Return the (X, Y) coordinate for the center point of the cell that contains the specified text.  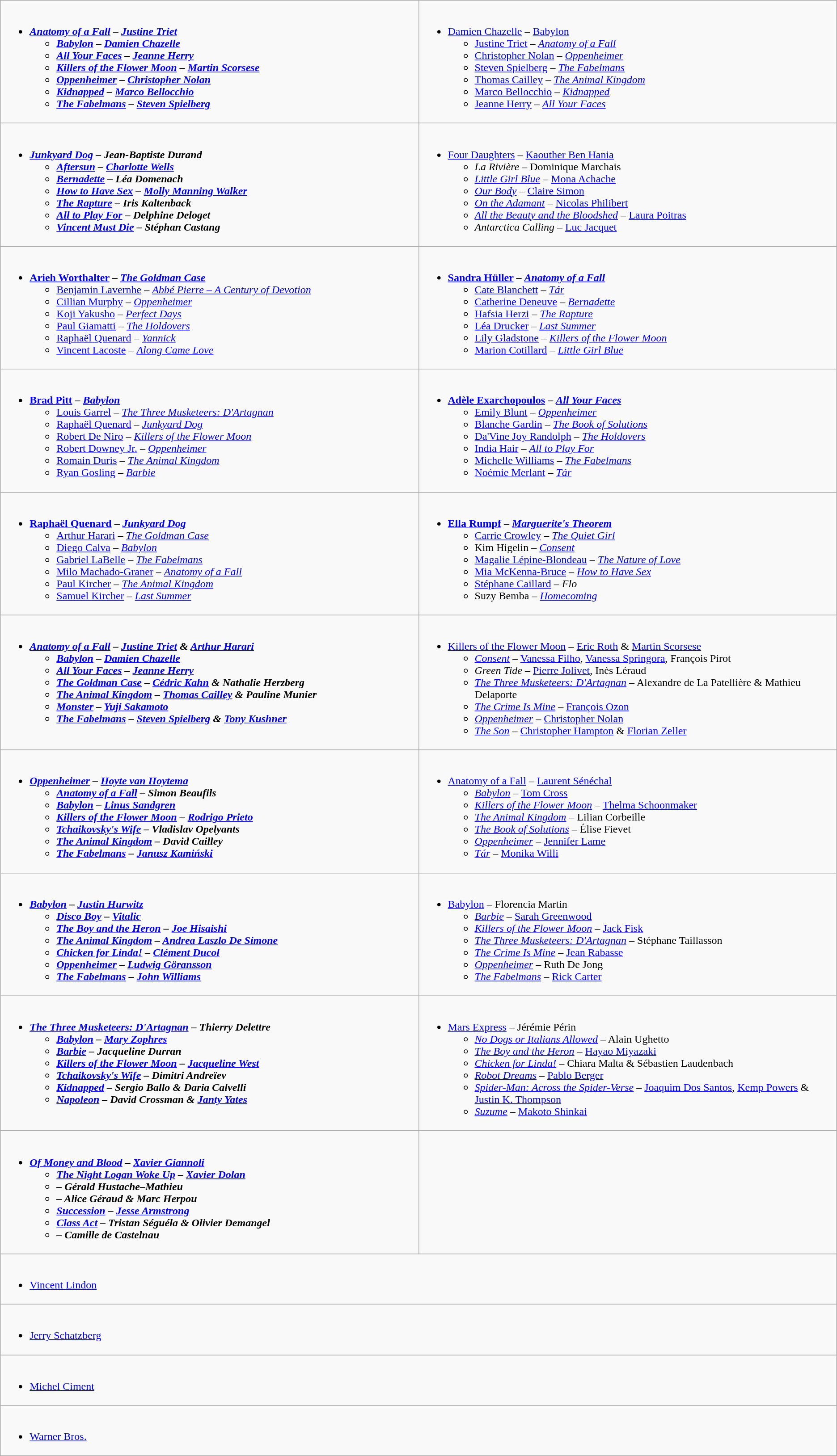
Warner Bros. (418, 1431)
Michel Ciment (418, 1380)
Jerry Schatzberg (418, 1329)
Vincent Lindon (418, 1279)
